Identify which cell holds the provided text, then report its [x, y] central coordinate. 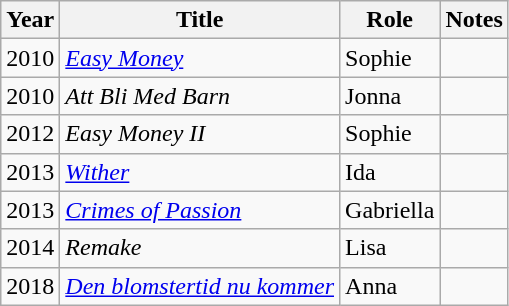
Title [200, 20]
2012 [30, 134]
2018 [30, 286]
Crimes of Passion [200, 210]
2014 [30, 248]
Att Bli Med Barn [200, 96]
Ida [390, 172]
Notes [474, 20]
Year [30, 20]
Gabriella [390, 210]
Wither [200, 172]
Den blomstertid nu kommer [200, 286]
Easy Money II [200, 134]
Role [390, 20]
Jonna [390, 96]
Lisa [390, 248]
Anna [390, 286]
Easy Money [200, 58]
Remake [200, 248]
